Return the [X, Y] coordinate for the center point of the cell that contains the specified text.  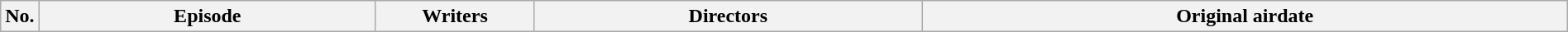
Episode [207, 16]
No. [20, 16]
Original airdate [1245, 16]
Directors [729, 16]
Writers [455, 16]
